Identify which cell holds the provided text, then report its (X, Y) central coordinate. 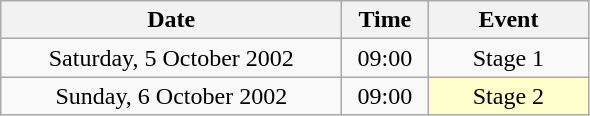
Stage 1 (508, 58)
Date (172, 20)
Time (385, 20)
Stage 2 (508, 96)
Sunday, 6 October 2002 (172, 96)
Event (508, 20)
Saturday, 5 October 2002 (172, 58)
